Return the [x, y] coordinate for the center point of the cell that contains the specified text.  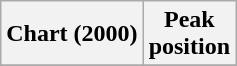
Chart (2000) [72, 34]
Peakposition [189, 34]
